Provide the [x, y] coordinate of the cell's center where the given text is located.  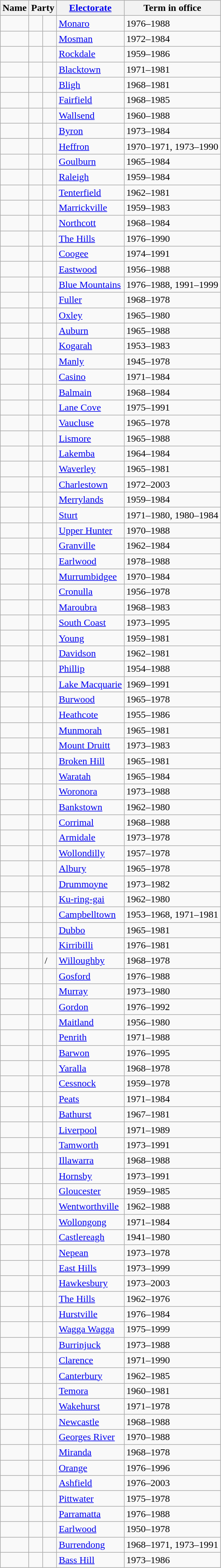
Kogarah [90, 346]
Term in office [173, 8]
1973–1986 [173, 1560]
Cessnock [90, 1084]
Burwood [90, 700]
Heathcote [90, 715]
Lane Cove [90, 407]
1971–1990 [173, 1360]
Liverpool [90, 1130]
Bass Hill [90, 1560]
1964–1984 [173, 454]
1975–1978 [173, 1499]
1976–1996 [173, 1468]
Monaro [90, 23]
Wakehurst [90, 1406]
1959–1985 [173, 1191]
Broken Hill [90, 761]
1973–1999 [173, 1268]
Wollongong [90, 1222]
1960–1981 [173, 1391]
1959–1983 [173, 208]
1953–1968, 1971–1981 [173, 914]
South Coast [90, 623]
1967–1981 [173, 1114]
1976–1981 [173, 945]
1973–1984 [173, 131]
Lakemba [90, 454]
1941–1980 [173, 1237]
1973–2003 [173, 1283]
Newcastle [90, 1421]
Lismore [90, 438]
1945–1978 [173, 361]
Charlestown [90, 484]
1962–1988 [173, 1207]
1959–1981 [173, 638]
Raleigh [90, 177]
Woronora [90, 792]
Gloucester [90, 1191]
Canterbury [90, 1375]
Maroubra [90, 607]
Merrylands [90, 500]
Blacktown [90, 69]
Murray [90, 992]
Rockdale [90, 54]
Hawkesbury [90, 1283]
Wagga Wagga [90, 1329]
Eastwood [90, 269]
1962–1976 [173, 1299]
East Hills [90, 1268]
Burrendong [90, 1545]
Barwon [90, 1053]
1968–1981 [173, 85]
Hurstville [90, 1314]
Vaucluse [90, 423]
1968–1983 [173, 607]
1957–1978 [173, 853]
Georges River [90, 1437]
1962–1985 [173, 1375]
/ [49, 961]
1973–1983 [173, 746]
Phillip [90, 669]
Ku-ring-gai [90, 899]
Electorate [90, 8]
Casino [90, 377]
Maitland [90, 1022]
Campbelltown [90, 914]
1956–1980 [173, 1022]
1965–1980 [173, 315]
1954–1988 [173, 669]
1959–1978 [173, 1084]
Mosman [90, 39]
Bligh [90, 85]
1975–1991 [173, 407]
Fairfield [90, 100]
Munmorah [90, 730]
Clarence [90, 1360]
Drummoyne [90, 884]
Gosford [90, 976]
1976–1992 [173, 1007]
1971–1988 [173, 1038]
Castlereagh [90, 1237]
1976–1990 [173, 239]
Coogee [90, 254]
Bankstown [90, 807]
Bathurst [90, 1114]
Waratah [90, 776]
Sturt [90, 515]
1971–1981 [173, 69]
1972–2003 [173, 484]
1976–1984 [173, 1314]
Young [90, 638]
1953–1983 [173, 346]
Party [43, 8]
Parramatta [90, 1514]
Oxley [90, 315]
1956–1988 [173, 269]
Orange [90, 1468]
Willoughby [90, 961]
1973–1982 [173, 884]
Wallsend [90, 115]
Pittwater [90, 1499]
Temora [90, 1391]
1968–1985 [173, 100]
1969–1991 [173, 684]
1959–1986 [173, 54]
1970–1971, 1973–1990 [173, 146]
1978–1988 [173, 561]
1971–1978 [173, 1406]
1976–1995 [173, 1053]
Waverley [90, 469]
Balmain [90, 392]
Tenterfield [90, 193]
Nepean [90, 1253]
1974–1991 [173, 254]
1975–1999 [173, 1329]
1972–1984 [173, 39]
Granville [90, 546]
Lake Macquarie [90, 684]
Fuller [90, 300]
Gordon [90, 1007]
Tamworth [90, 1145]
Corrimal [90, 822]
Goulburn [90, 161]
1973–1980 [173, 992]
Byron [90, 131]
1976–2003 [173, 1483]
Name [15, 8]
Wollondilly [90, 853]
1970–1984 [173, 576]
Marrickville [90, 208]
1971–1989 [173, 1130]
1960–1988 [173, 115]
Burrinjuck [90, 1345]
Dubbo [90, 930]
Davidson [90, 653]
Wentworthville [90, 1207]
Yaralla [90, 1068]
Manly [90, 361]
Kirribilli [90, 945]
1971–1980, 1980–1984 [173, 515]
Blue Mountains [90, 285]
Miranda [90, 1453]
1968–1971, 1973–1991 [173, 1545]
1955–1986 [173, 715]
Illawarra [90, 1160]
1973–1995 [173, 623]
Heffron [90, 146]
1976–1988, 1991–1999 [173, 285]
Murrumbidgee [90, 576]
Peats [90, 1099]
Hornsby [90, 1176]
Northcott [90, 223]
1962–1984 [173, 546]
Armidale [90, 838]
Ashfield [90, 1483]
Penrith [90, 1038]
Albury [90, 868]
Cronulla [90, 592]
Mount Druitt [90, 746]
1950–1978 [173, 1529]
1956–1978 [173, 592]
Upper Hunter [90, 530]
Auburn [90, 331]
